Scan for the cell matching the given text and deliver its [X, Y] coordinate at center. 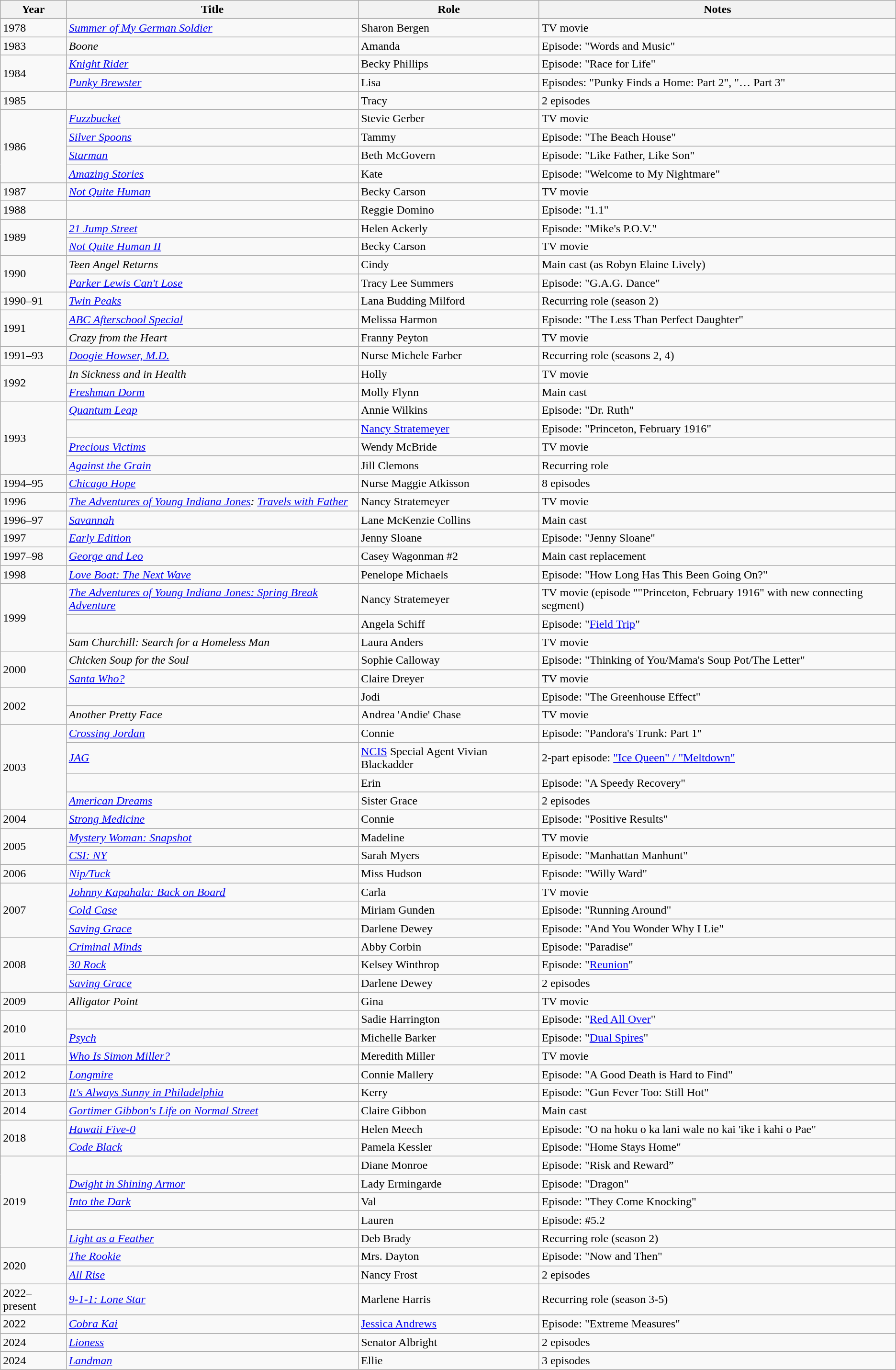
1990–91 [34, 301]
Savannah [212, 520]
2010 [34, 1029]
Lady Ermingarde [449, 1184]
Meredith Miller [449, 1056]
The Adventures of Young Indiana Jones: Spring Break Adventure [212, 600]
2-part episode: "Ice Queen" / "Meltdown" [717, 758]
Helen Meech [449, 1129]
Episode: "A Good Death is Hard to Find" [717, 1074]
Starman [212, 155]
Episode: "Extreme Measures" [717, 1324]
It's Always Sunny in Philadelphia [212, 1092]
Episode: "They Come Knocking" [717, 1202]
Tracy Lee Summers [449, 283]
Episode: "A Speedy Recovery" [717, 782]
1999 [34, 618]
Michelle Barker [449, 1038]
George and Leo [212, 556]
Melissa Harmon [449, 319]
Gina [449, 1001]
2011 [34, 1056]
1989 [34, 238]
2007 [34, 910]
2014 [34, 1110]
Episode: "Dragon" [717, 1184]
Summer of My German Soldier [212, 28]
Parker Lewis Can't Lose [212, 283]
Chicago Hope [212, 483]
Recurring role (season 3-5) [717, 1300]
Wendy McBride [449, 447]
Tammy [449, 137]
2019 [34, 1202]
Nancy Frost [449, 1275]
1990 [34, 274]
Quantum Leap [212, 410]
Sadie Harrington [449, 1019]
Connie Mallery [449, 1074]
1996–97 [34, 520]
Episode: "Princeton, February 1916" [717, 429]
Amazing Stories [212, 173]
2009 [34, 1001]
Episode: "Running Around" [717, 910]
Into the Dark [212, 1202]
2008 [34, 965]
Punky Brewster [212, 82]
1998 [34, 575]
2022–present [34, 1300]
1984 [34, 73]
Chicken Soup for the Soul [212, 660]
Lioness [212, 1342]
Episode: "Manhattan Manhunt" [717, 856]
American Dreams [212, 801]
Against the Grain [212, 465]
Mystery Woman: Snapshot [212, 838]
Molly Flynn [449, 392]
Lana Budding Milford [449, 301]
Episode: "Like Father, Like Son" [717, 155]
Who Is Simon Miller? [212, 1056]
The Rookie [212, 1257]
Cobra Kai [212, 1324]
NCIS Special Agent Vivian Blackadder [449, 758]
2013 [34, 1092]
Episode: "G.A.G. Dance" [717, 283]
Stevie Gerber [449, 119]
2003 [34, 767]
Kelsey Winthrop [449, 965]
Nurse Michele Farber [449, 356]
Miss Hudson [449, 874]
Dwight in Shining Armor [212, 1184]
Angela Schiff [449, 624]
Episode: "Field Trip" [717, 624]
Sophie Calloway [449, 660]
Fuzzbucket [212, 119]
Episode: "Home Stays Home" [717, 1147]
1993 [34, 438]
Code Black [212, 1147]
CSI: NY [212, 856]
30 Rock [212, 965]
2000 [34, 669]
Miriam Gunden [449, 910]
1996 [34, 501]
1997 [34, 538]
1994–95 [34, 483]
Sharon Bergen [449, 28]
Episode: "Risk and Reward” [717, 1166]
Claire Dreyer [449, 679]
Episode: "Red All Over" [717, 1019]
Episode: "And You Wonder Why I Lie" [717, 928]
Kate [449, 173]
Episode: "Thinking of You/Mama's Soup Pot/The Letter" [717, 660]
Abby Corbin [449, 947]
Sarah Myers [449, 856]
Crossing Jordan [212, 733]
Episode: "The Greenhouse Effect" [717, 697]
Episode: "Race for Life" [717, 64]
Episode: "Words and Music" [717, 46]
Franny Peyton [449, 338]
Episode: "Positive Results" [717, 819]
Nurse Maggie Atkisson [449, 483]
Episode: "Willy Ward" [717, 874]
21 Jump Street [212, 228]
2012 [34, 1074]
2002 [34, 706]
Psych [212, 1038]
1997–98 [34, 556]
Becky Phillips [449, 64]
Andrea 'Andie' Chase [449, 715]
Episode: "Dual Spires" [717, 1038]
Annie Wilkins [449, 410]
Sam Churchill: Search for a Homeless Man [212, 642]
Jodi [449, 697]
Hawaii Five-0 [212, 1129]
Freshman Dorm [212, 392]
Main cast (as Robyn Elaine Lively) [717, 265]
Not Quite Human [212, 192]
Teen Angel Returns [212, 265]
Kerry [449, 1092]
Longmire [212, 1074]
Recurring role (seasons 2, 4) [717, 356]
1987 [34, 192]
Cold Case [212, 910]
Alligator Point [212, 1001]
1986 [34, 146]
1991–93 [34, 356]
Erin [449, 782]
Beth McGovern [449, 155]
Episode: "Paradise" [717, 947]
Boone [212, 46]
Lauren [449, 1220]
Reggie Domino [449, 210]
Ellie [449, 1360]
9-1-1: Lone Star [212, 1300]
2004 [34, 819]
Penelope Michaels [449, 575]
1992 [34, 383]
1991 [34, 328]
The Adventures of Young Indiana Jones: Travels with Father [212, 501]
ABC Afterschool Special [212, 319]
2022 [34, 1324]
Jill Clemons [449, 465]
Episode: "The Beach House" [717, 137]
All Rise [212, 1275]
Jessica Andrews [449, 1324]
Claire Gibbon [449, 1110]
Notes [717, 10]
Marlene Harris [449, 1300]
Early Edition [212, 538]
2018 [34, 1138]
Jenny Sloane [449, 538]
Episode: "The Less Than Perfect Daughter" [717, 319]
Criminal Minds [212, 947]
Episode: "O na hoku o ka lani wale no kai 'ike i kahi o Pae" [717, 1129]
Johnny Kapahala: Back on Board [212, 892]
Episode: #5.2 [717, 1220]
Not Quite Human II [212, 247]
Precious Victims [212, 447]
Role [449, 10]
Deb Brady [449, 1238]
Crazy from the Heart [212, 338]
1983 [34, 46]
Pamela Kessler [449, 1147]
Laura Anders [449, 642]
JAG [212, 758]
Mrs. Dayton [449, 1257]
Landman [212, 1360]
Helen Ackerly [449, 228]
Episode: "Reunion" [717, 965]
Madeline [449, 838]
Strong Medicine [212, 819]
Episode: "Now and Then" [717, 1257]
1985 [34, 101]
Val [449, 1202]
Doogie Howser, M.D. [212, 356]
Light as a Feather [212, 1238]
Episode: "Mike's P.O.V." [717, 228]
Diane Monroe [449, 1166]
Love Boat: The Next Wave [212, 575]
Episode: "Welcome to My Nightmare" [717, 173]
2006 [34, 874]
Tracy [449, 101]
TV movie (episode ""Princeton, February 1916" with new connecting segment) [717, 600]
Lane McKenzie Collins [449, 520]
Episode: "How Long Has This Been Going On?" [717, 575]
Sister Grace [449, 801]
2020 [34, 1266]
Twin Peaks [212, 301]
1978 [34, 28]
Lisa [449, 82]
Episode: "Jenny Sloane" [717, 538]
Episodes: "Punky Finds a Home: Part 2", "… Part 3" [717, 82]
Episode: "Gun Fever Too: Still Hot" [717, 1092]
Title [212, 10]
Amanda [449, 46]
2005 [34, 847]
Episode: "1.1" [717, 210]
Senator Albright [449, 1342]
Gortimer Gibbon's Life on Normal Street [212, 1110]
Santa Who? [212, 679]
Holly [449, 374]
Knight Rider [212, 64]
Silver Spoons [212, 137]
Another Pretty Face [212, 715]
Episode: "Dr. Ruth" [717, 410]
Cindy [449, 265]
Recurring role [717, 465]
Nip/Tuck [212, 874]
1988 [34, 210]
8 episodes [717, 483]
Carla [449, 892]
Casey Wagonman #2 [449, 556]
Main cast replacement [717, 556]
Episode: "Pandora's Trunk: Part 1" [717, 733]
Year [34, 10]
3 episodes [717, 1360]
In Sickness and in Health [212, 374]
